For the text-containing cell, return its midpoint in [X, Y] coordinate format. 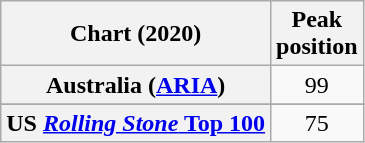
Chart (2020) [136, 34]
US Rolling Stone Top 100 [136, 123]
Peakposition [317, 34]
75 [317, 123]
99 [317, 85]
Australia (ARIA) [136, 85]
